Find where the given text appears and provide that cell's center as [X, Y] coordinate. 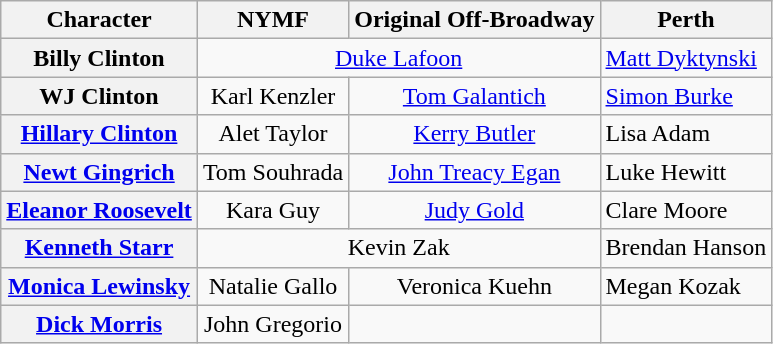
Dick Morris [100, 324]
Tom Galantich [474, 96]
Veronica Kuehn [474, 286]
Billy Clinton [100, 58]
Character [100, 20]
Megan Kozak [686, 286]
Clare Moore [686, 210]
Perth [686, 20]
Tom Souhrada [272, 172]
Kevin Zak [398, 248]
Lisa Adam [686, 134]
Kerry Butler [474, 134]
Original Off-Broadway [474, 20]
Simon Burke [686, 96]
Luke Hewitt [686, 172]
Eleanor Roosevelt [100, 210]
Monica Lewinsky [100, 286]
John Treacy Egan [474, 172]
Karl Kenzler [272, 96]
Matt Dyktynski [686, 58]
Hillary Clinton [100, 134]
WJ Clinton [100, 96]
Alet Taylor [272, 134]
Brendan Hanson [686, 248]
Kara Guy [272, 210]
Natalie Gallo [272, 286]
Kenneth Starr [100, 248]
NYMF [272, 20]
Newt Gingrich [100, 172]
John Gregorio [272, 324]
Duke Lafoon [398, 58]
Judy Gold [474, 210]
